Extract the [x, y] coordinate from the center of the cell holding the provided text.  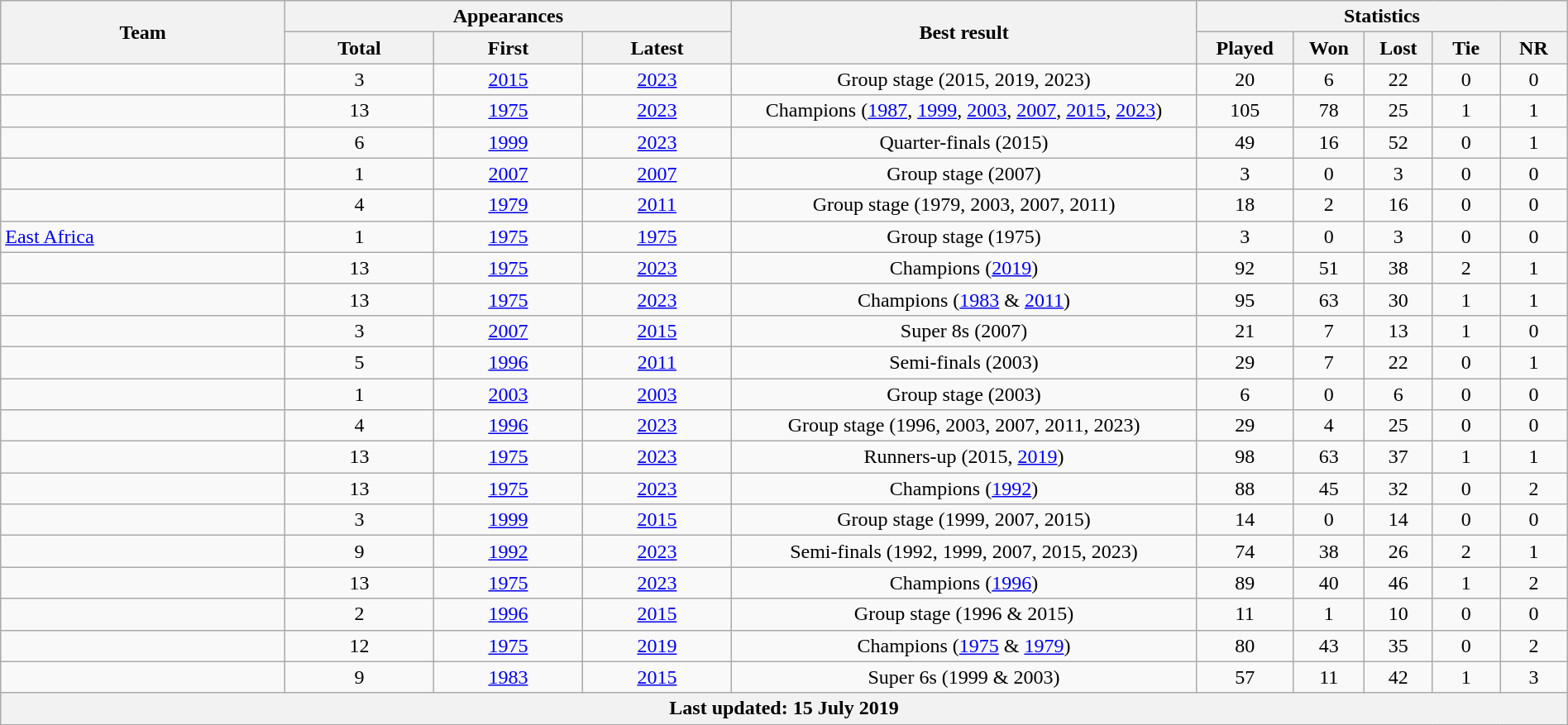
Tie [1466, 48]
88 [1245, 489]
Team [143, 32]
Lost [1398, 48]
37 [1398, 457]
Total [360, 48]
Semi-finals (1992, 1999, 2007, 2015, 2023) [963, 551]
2019 [657, 646]
Group stage (2003) [963, 394]
57 [1245, 677]
Won [1329, 48]
1979 [508, 205]
98 [1245, 457]
Appearances [509, 17]
Latest [657, 48]
95 [1245, 299]
East Africa [143, 236]
Champions (1983 & 2011) [963, 299]
Group stage (1996, 2003, 2007, 2011, 2023) [963, 426]
Group stage (1979, 2003, 2007, 2011) [963, 205]
Champions (1975 & 1979) [963, 646]
42 [1398, 677]
78 [1329, 111]
First [508, 48]
Statistics [1383, 17]
Super 8s (2007) [963, 331]
Champions (1992) [963, 489]
46 [1398, 583]
Super 6s (1999 & 2003) [963, 677]
Best result [963, 32]
105 [1245, 111]
92 [1245, 268]
12 [360, 646]
Played [1245, 48]
51 [1329, 268]
Runners-up (2015, 2019) [963, 457]
Group stage (2007) [963, 174]
49 [1245, 142]
Group stage (1999, 2007, 2015) [963, 520]
26 [1398, 551]
Group stage (2015, 2019, 2023) [963, 79]
Last updated: 15 July 2019 [784, 708]
Group stage (1996 & 2015) [963, 614]
1992 [508, 551]
NR [1534, 48]
20 [1245, 79]
5 [360, 362]
Champions (1996) [963, 583]
80 [1245, 646]
52 [1398, 142]
10 [1398, 614]
21 [1245, 331]
18 [1245, 205]
89 [1245, 583]
32 [1398, 489]
Quarter-finals (2015) [963, 142]
43 [1329, 646]
Group stage (1975) [963, 236]
Champions (1987, 1999, 2003, 2007, 2015, 2023) [963, 111]
40 [1329, 583]
Semi-finals (2003) [963, 362]
45 [1329, 489]
74 [1245, 551]
Champions (2019) [963, 268]
30 [1398, 299]
35 [1398, 646]
1983 [508, 677]
